Scan for the cell matching the given text and deliver its (x, y) coordinate at center. 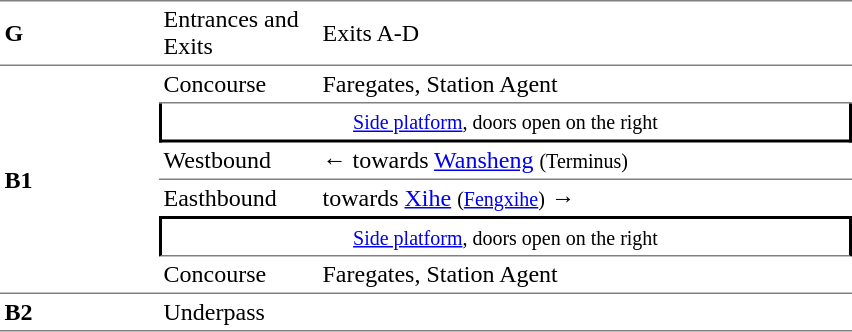
B2 (80, 313)
← towards Wansheng (Terminus) (585, 161)
towards Xihe (Fengxihe) → (585, 198)
Easthbound (238, 198)
G (80, 33)
B1 (80, 180)
Entrances and Exits (238, 33)
Westbound (238, 161)
Exits A-D (585, 33)
Underpass (238, 313)
